For the text-containing cell, return its midpoint in [X, Y] coordinate format. 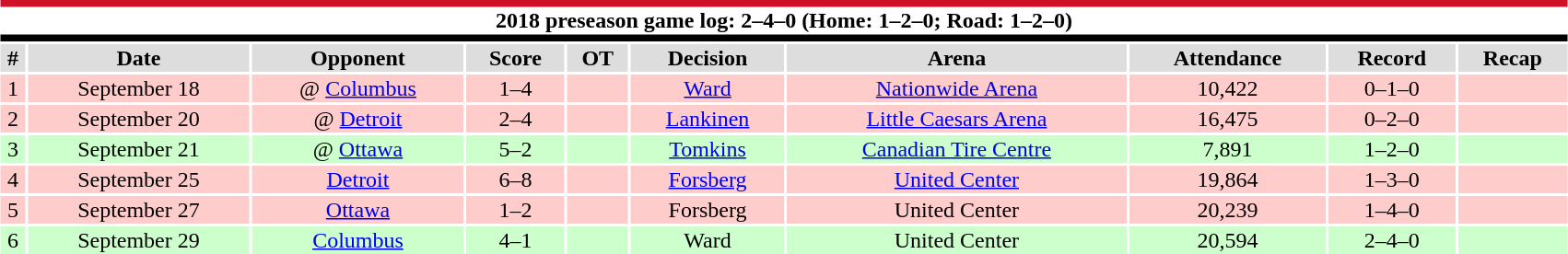
Attendance [1227, 58]
16,475 [1227, 119]
# [13, 58]
2018 preseason game log: 2–4–0 (Home: 1–2–0; Road: 1–2–0) [784, 20]
5–2 [515, 149]
Recap [1513, 58]
0–2–0 [1392, 119]
Columbus [358, 240]
6–8 [515, 179]
3 [13, 149]
September 29 [138, 240]
September 20 [138, 119]
OT [597, 58]
6 [13, 240]
1–4–0 [1392, 210]
Date [138, 58]
1–2–0 [1392, 149]
September 27 [138, 210]
20,239 [1227, 210]
5 [13, 210]
Little Caesars Arena [956, 119]
@ Ottawa [358, 149]
0–1–0 [1392, 88]
1–2 [515, 210]
Decision [708, 58]
1–3–0 [1392, 179]
1–4 [515, 88]
Lankinen [708, 119]
7,891 [1227, 149]
10,422 [1227, 88]
September 25 [138, 179]
Detroit [358, 179]
1 [13, 88]
Ottawa [358, 210]
4 [13, 179]
Arena [956, 58]
September 21 [138, 149]
2–4 [515, 119]
Canadian Tire Centre [956, 149]
2–4–0 [1392, 240]
Tomkins [708, 149]
20,594 [1227, 240]
Opponent [358, 58]
4–1 [515, 240]
@ Detroit [358, 119]
2 [13, 119]
Score [515, 58]
19,864 [1227, 179]
September 18 [138, 88]
Nationwide Arena [956, 88]
Record [1392, 58]
@ Columbus [358, 88]
